Provide the (x, y) coordinate of the cell's center where the given text is located.  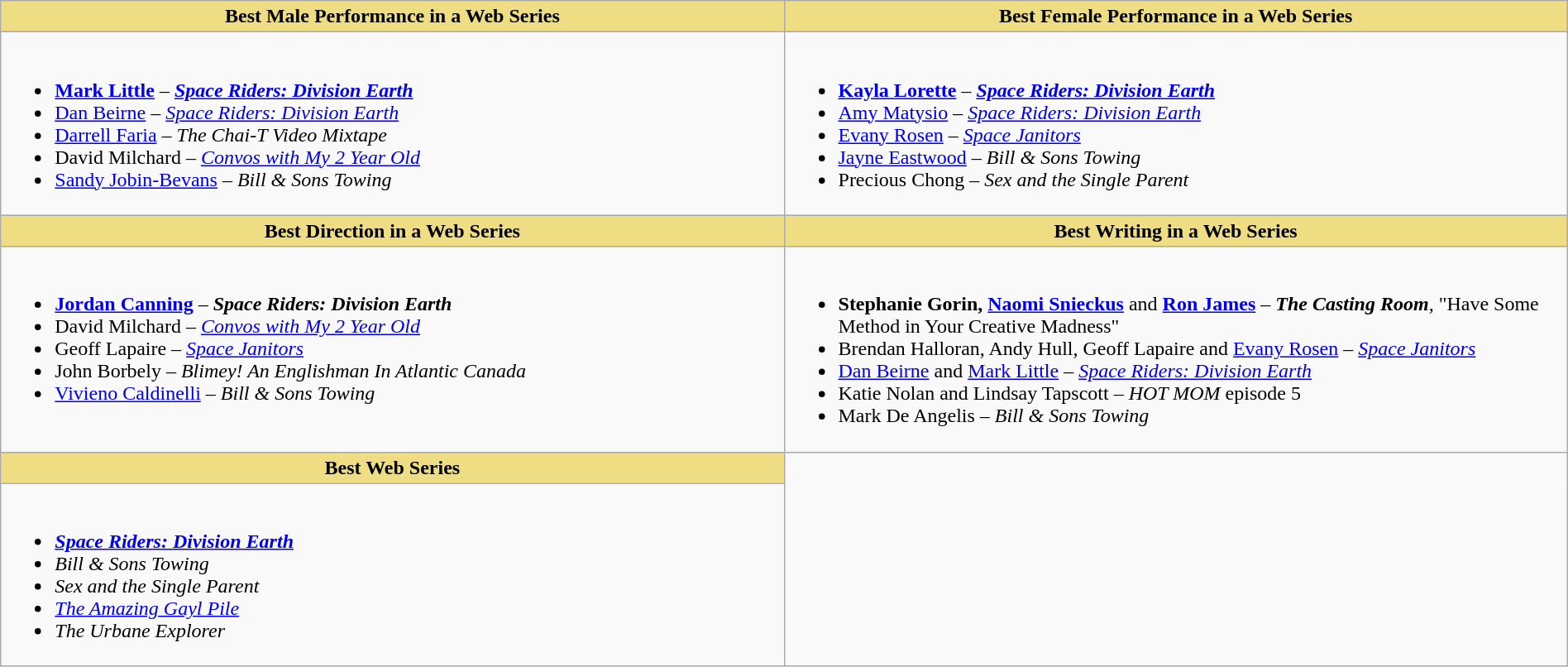
Best Web Series (392, 468)
Best Direction in a Web Series (392, 231)
Best Male Performance in a Web Series (392, 17)
Best Writing in a Web Series (1176, 231)
Space Riders: Division EarthBill & Sons TowingSex and the Single ParentThe Amazing Gayl PileThe Urbane Explorer (392, 574)
Best Female Performance in a Web Series (1176, 17)
